Pinpoint the cell where the given text exists, returning its [X, Y] midpoint coordinate. 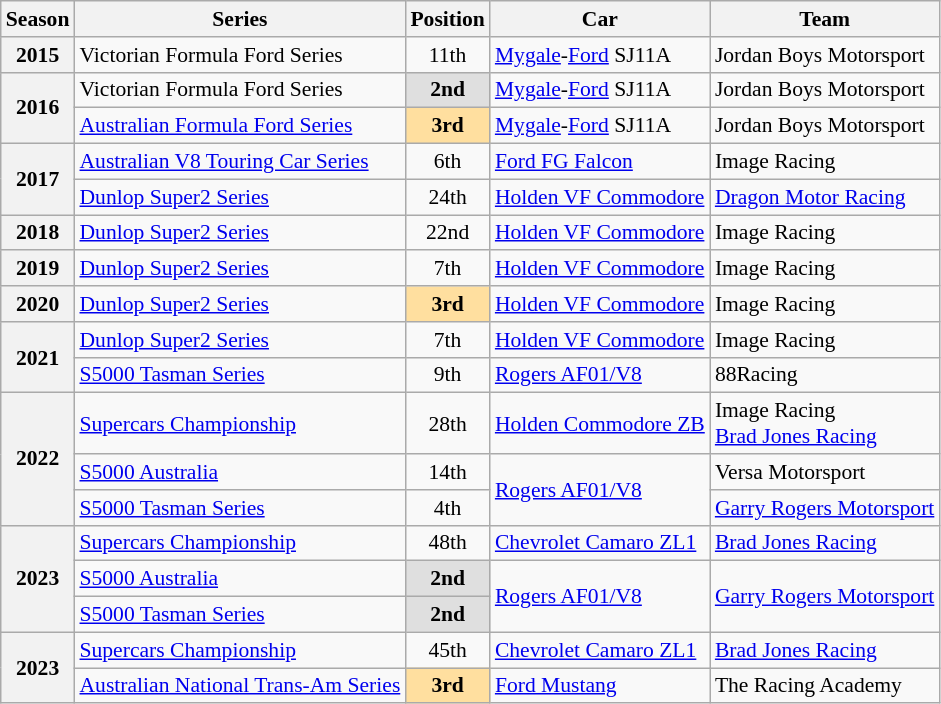
14th [447, 472]
Team [825, 19]
28th [447, 424]
Series [240, 19]
2022 [38, 459]
Car [600, 19]
2017 [38, 180]
45th [447, 650]
Versa Motorsport [825, 472]
4th [447, 508]
24th [447, 197]
2016 [38, 108]
2018 [38, 233]
48th [447, 543]
Image RacingBrad Jones Racing [825, 424]
Holden Commodore ZB [600, 424]
Australian V8 Touring Car Series [240, 162]
22nd [447, 233]
2020 [38, 304]
2019 [38, 269]
Australian Formula Ford Series [240, 126]
Ford Mustang [600, 686]
Ford FG Falcon [600, 162]
6th [447, 162]
Dragon Motor Racing [825, 197]
Season [38, 19]
Position [447, 19]
88Racing [825, 375]
2015 [38, 55]
The Racing Academy [825, 686]
2021 [38, 358]
Australian National Trans-Am Series [240, 686]
11th [447, 55]
9th [447, 375]
